Provide the [x, y] coordinate of the cell's center where the given text is located.  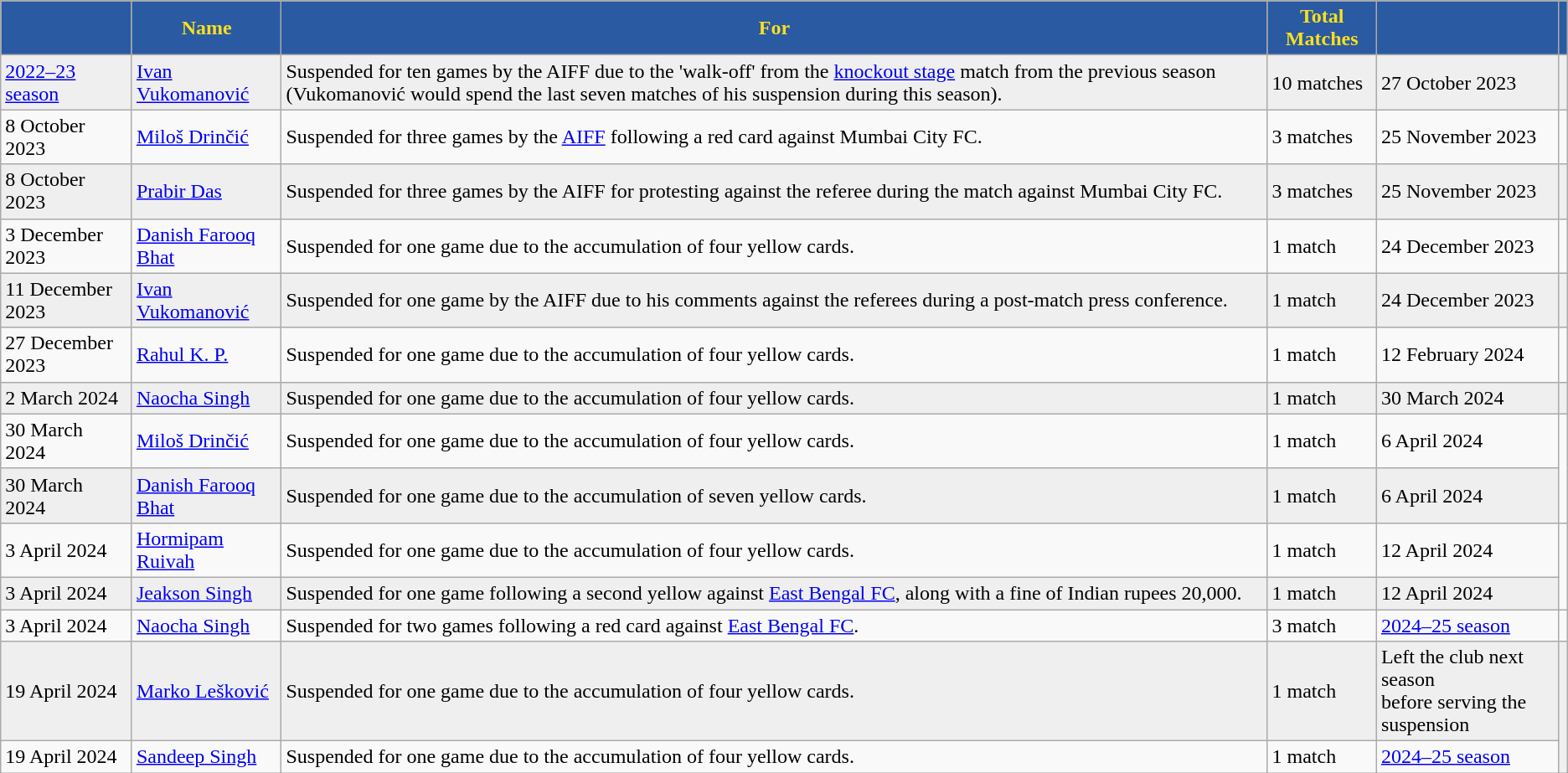
Left the club next seasonbefore serving the suspension [1467, 692]
Suspended for two games following a red card against East Bengal FC. [774, 626]
2 March 2024 [67, 398]
Marko Lešković [206, 692]
Total Matches [1322, 28]
2022–23 season [67, 82]
27 October 2023 [1467, 82]
3 match [1322, 626]
3 December 2023 [67, 246]
Rahul K. P. [206, 355]
Hormipam Ruivah [206, 549]
12 February 2024 [1467, 355]
Prabir Das [206, 191]
Suspended for one game following a second yellow against East Bengal FC, along with a fine of Indian rupees 20,000. [774, 593]
27 December 2023 [67, 355]
Jeakson Singh [206, 593]
Sandeep Singh [206, 757]
Name [206, 28]
11 December 2023 [67, 300]
Suspended for one game due to the accumulation of seven yellow cards. [774, 496]
Suspended for three games by the AIFF for protesting against the referee during the match against Mumbai City FC. [774, 191]
Suspended for three games by the AIFF following a red card against Mumbai City FC. [774, 137]
10 matches [1322, 82]
Suspended for one game by the AIFF due to his comments against the referees during a post-match press conference. [774, 300]
For [774, 28]
